Return the [X, Y] coordinate for the center point of the cell that contains the specified text.  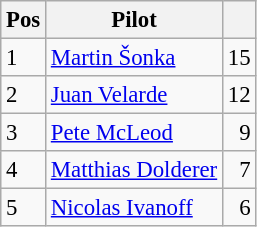
3 [24, 133]
Pilot [134, 20]
12 [238, 95]
Martin Šonka [134, 58]
15 [238, 58]
5 [24, 208]
4 [24, 170]
Nicolas Ivanoff [134, 208]
Pos [24, 20]
Juan Velarde [134, 95]
Matthias Dolderer [134, 170]
6 [238, 208]
7 [238, 170]
2 [24, 95]
9 [238, 133]
Pete McLeod [134, 133]
1 [24, 58]
